Return [x, y] of the center of cell containing provided text 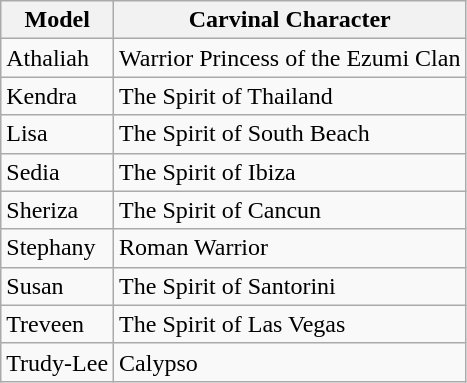
Roman Warrior [290, 248]
Calypso [290, 362]
Trudy-Lee [58, 362]
The Spirit of Cancun [290, 210]
Model [58, 20]
Sheriza [58, 210]
The Spirit of Santorini [290, 286]
Stephany [58, 248]
The Spirit of South Beach [290, 134]
Athaliah [58, 58]
Sedia [58, 172]
The Spirit of Las Vegas [290, 324]
Kendra [58, 96]
Susan [58, 286]
The Spirit of Ibiza [290, 172]
Treveen [58, 324]
The Spirit of Thailand [290, 96]
Lisa [58, 134]
Warrior Princess of the Ezumi Clan [290, 58]
Carvinal Character [290, 20]
